Find where the given text appears and provide that cell's center as [x, y] coordinate. 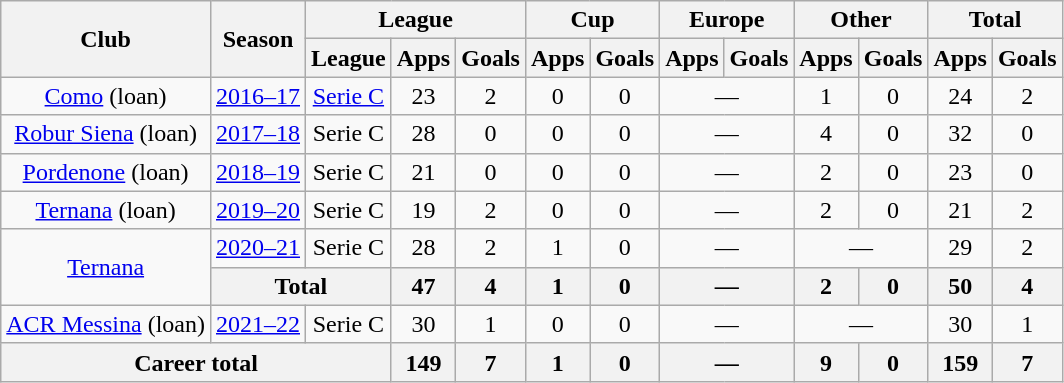
Cup [592, 20]
2019–20 [258, 210]
29 [960, 248]
Robur Siena (loan) [106, 134]
50 [960, 286]
9 [826, 362]
ACR Messina (loan) [106, 324]
Como (loan) [106, 96]
149 [423, 362]
2016–17 [258, 96]
159 [960, 362]
Club [106, 39]
Career total [196, 362]
47 [423, 286]
Europe [727, 20]
32 [960, 134]
2021–22 [258, 324]
19 [423, 210]
24 [960, 96]
Ternana (loan) [106, 210]
2017–18 [258, 134]
Season [258, 39]
Other [861, 20]
Pordenone (loan) [106, 172]
2020–21 [258, 248]
2018–19 [258, 172]
Ternana [106, 267]
